Detect which cell encompasses the target text, then output its [x, y] center coordinate. 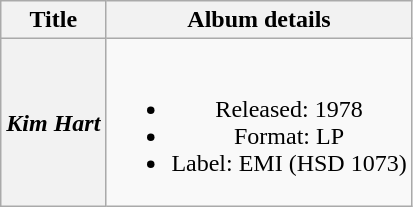
Album details [259, 20]
Kim Hart [54, 122]
Title [54, 20]
Released: 1978Format: LPLabel: EMI (HSD 1073) [259, 122]
